Find where the given text appears and provide that cell's center as [X, Y] coordinate. 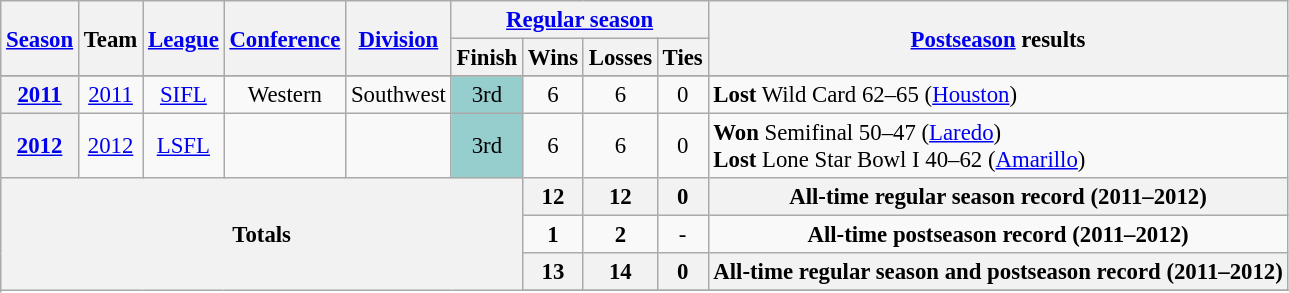
2 [620, 235]
Totals [262, 234]
13 [554, 273]
Lost Wild Card 62–65 (Houston) [998, 95]
League [184, 38]
Southwest [399, 95]
14 [620, 273]
Won Semifinal 50–47 (Laredo)Lost Lone Star Bowl I 40–62 (Amarillo) [998, 146]
All-time regular season record (2011–2012) [998, 197]
Division [399, 38]
Wins [554, 58]
Ties [682, 58]
All-time postseason record (2011–2012) [998, 235]
1 [554, 235]
Finish [486, 58]
Team [110, 38]
Season [40, 38]
Postseason results [998, 38]
- [682, 235]
SIFL [184, 95]
Regular season [580, 20]
Losses [620, 58]
All-time regular season and postseason record (2011–2012) [998, 273]
LSFL [184, 146]
Western [285, 95]
Conference [285, 38]
